Detect which cell encompasses the target text, then output its (x, y) center coordinate. 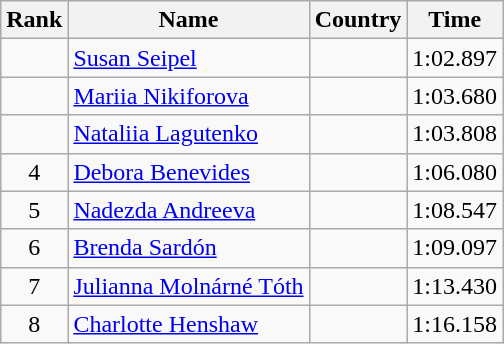
1:08.547 (455, 210)
Time (455, 20)
1:09.097 (455, 248)
Nadezda Andreeva (188, 210)
7 (34, 286)
1:16.158 (455, 324)
Debora Benevides (188, 172)
1:06.080 (455, 172)
1:03.808 (455, 134)
Nataliia Lagutenko (188, 134)
8 (34, 324)
Charlotte Henshaw (188, 324)
1:02.897 (455, 58)
Susan Seipel (188, 58)
6 (34, 248)
1:13.430 (455, 286)
Brenda Sardón (188, 248)
Name (188, 20)
Country (358, 20)
Mariia Nikiforova (188, 96)
5 (34, 210)
1:03.680 (455, 96)
Rank (34, 20)
4 (34, 172)
Julianna Molnárné Tóth (188, 286)
